Return the (x, y) coordinate for the center point of the cell that contains the specified text.  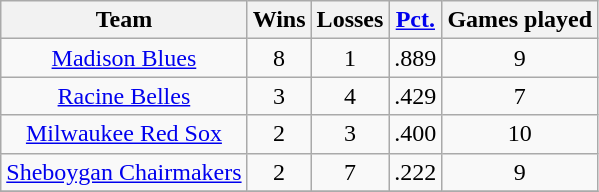
Madison Blues (124, 58)
Games played (520, 20)
Racine Belles (124, 96)
.429 (416, 96)
Wins (279, 20)
Milwaukee Red Sox (124, 134)
Sheboygan Chairmakers (124, 172)
Losses (350, 20)
4 (350, 96)
1 (350, 58)
Team (124, 20)
.400 (416, 134)
.889 (416, 58)
10 (520, 134)
8 (279, 58)
Pct. (416, 20)
.222 (416, 172)
